Return (X, Y) of the center of cell containing provided text 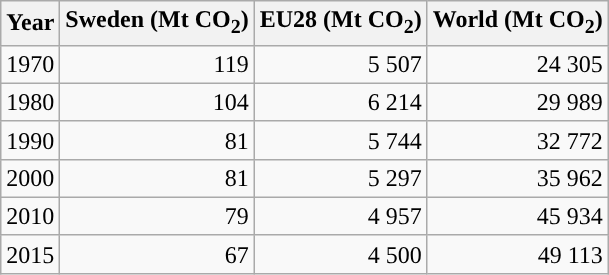
2000 (30, 178)
2015 (30, 254)
5 744 (340, 140)
32 772 (518, 140)
104 (157, 102)
1990 (30, 140)
2010 (30, 216)
Year (30, 23)
49 113 (518, 254)
29 989 (518, 102)
79 (157, 216)
EU28 (Mt CO2) (340, 23)
4 500 (340, 254)
World (Mt CO2) (518, 23)
45 934 (518, 216)
Sweden (Mt CO2) (157, 23)
4 957 (340, 216)
5 297 (340, 178)
119 (157, 64)
67 (157, 254)
6 214 (340, 102)
1970 (30, 64)
35 962 (518, 178)
24 305 (518, 64)
1980 (30, 102)
5 507 (340, 64)
